Extract the (x, y) coordinate from the center of the cell holding the provided text.  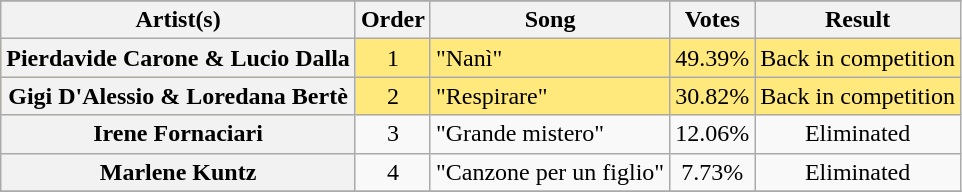
Votes (712, 20)
Order (392, 20)
7.73% (712, 172)
1 (392, 58)
49.39% (712, 58)
2 (392, 96)
Marlene Kuntz (178, 172)
"Canzone per un figlio" (550, 172)
Result (858, 20)
"Respirare" (550, 96)
Irene Fornaciari (178, 134)
Gigi D'Alessio & Loredana Bertè (178, 96)
"Grande mistero" (550, 134)
3 (392, 134)
"Nanì" (550, 58)
Artist(s) (178, 20)
30.82% (712, 96)
Song (550, 20)
Pierdavide Carone & Lucio Dalla (178, 58)
12.06% (712, 134)
4 (392, 172)
